Locate the cell with the specified text and output its [x, y] center coordinate. 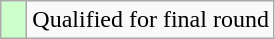
Qualified for final round [151, 20]
